Find where the given text appears and provide that cell's center as (x, y) coordinate. 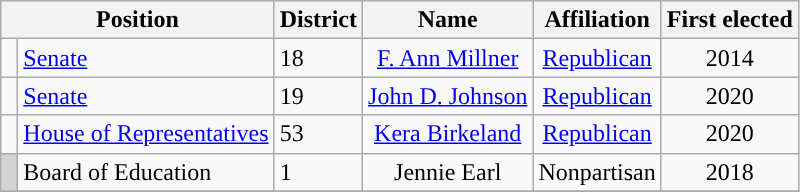
Name (448, 20)
2018 (730, 172)
Nonpartisan (597, 172)
Board of Education (146, 172)
House of Representatives (146, 134)
19 (318, 96)
Affiliation (597, 20)
53 (318, 134)
First elected (730, 20)
Position (138, 20)
1 (318, 172)
2014 (730, 58)
F. Ann Millner (448, 58)
John D. Johnson (448, 96)
District (318, 20)
Kera Birkeland (448, 134)
Jennie Earl (448, 172)
18 (318, 58)
